Return (x, y) of the center of cell containing provided text 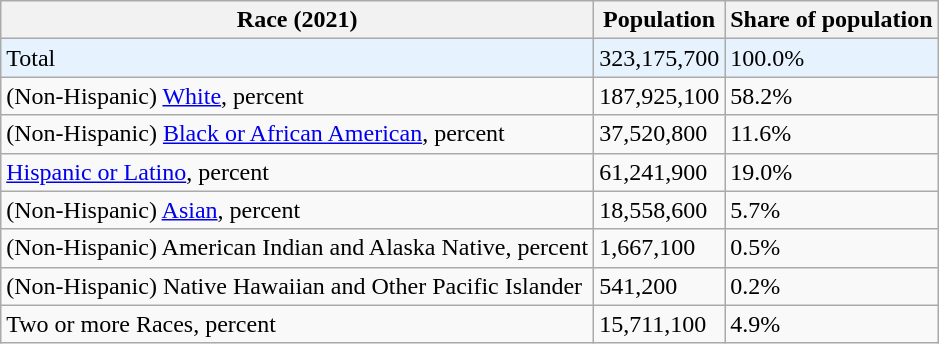
541,200 (660, 286)
Hispanic or Latino, percent (298, 172)
(Non-Hispanic) American Indian and Alaska Native, percent (298, 248)
4.9% (832, 324)
Share of population (832, 20)
0.5% (832, 248)
(Non-Hispanic) Black or African American, percent (298, 134)
61,241,900 (660, 172)
323,175,700 (660, 58)
0.2% (832, 286)
Two or more Races, percent (298, 324)
187,925,100 (660, 96)
(Non-Hispanic) White, percent (298, 96)
(Non-Hispanic) Native Hawaiian and Other Pacific Islander (298, 286)
11.6% (832, 134)
100.0% (832, 58)
(Non-Hispanic) Asian, percent (298, 210)
1,667,100 (660, 248)
Total (298, 58)
15,711,100 (660, 324)
58.2% (832, 96)
Population (660, 20)
5.7% (832, 210)
37,520,800 (660, 134)
19.0% (832, 172)
18,558,600 (660, 210)
Race (2021) (298, 20)
